For the text-containing cell, return its midpoint in (X, Y) coordinate format. 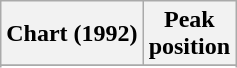
Chart (1992) (72, 34)
Peakposition (189, 34)
